Identify which cell holds the provided text, then report its (X, Y) central coordinate. 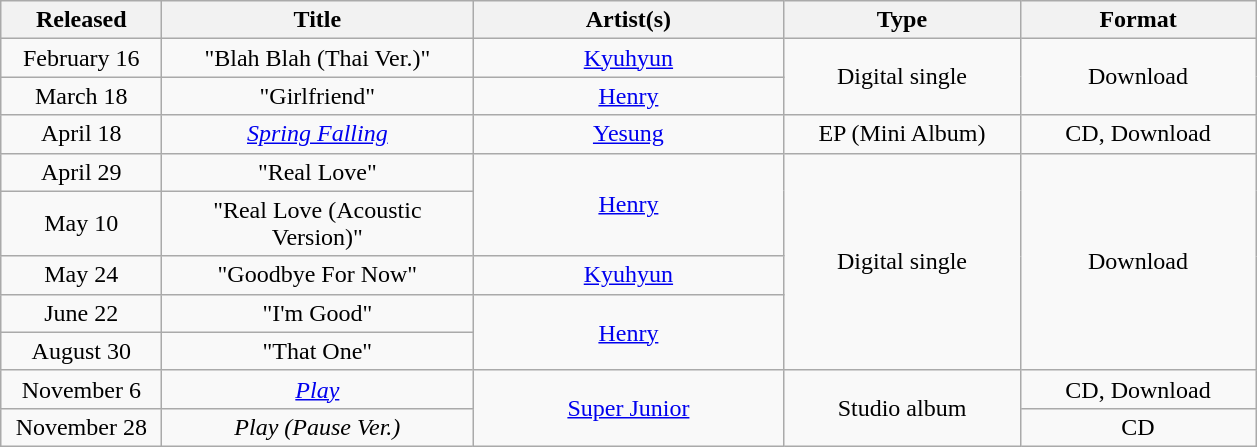
November 6 (82, 389)
August 30 (82, 351)
"Real Love (Acoustic Version)" (318, 224)
Play (318, 389)
February 16 (82, 58)
CD (1138, 427)
"I'm Good" (318, 313)
"That One" (318, 351)
Play (Pause Ver.) (318, 427)
April 29 (82, 172)
Artist(s) (628, 20)
March 18 (82, 96)
Spring Falling (318, 134)
Super Junior (628, 408)
"Real Love" (318, 172)
November 28 (82, 427)
"Girlfriend" (318, 96)
EP (Mini Album) (902, 134)
"Blah Blah (Thai Ver.)" (318, 58)
Studio album (902, 408)
Type (902, 20)
May 24 (82, 275)
Format (1138, 20)
June 22 (82, 313)
May 10 (82, 224)
Title (318, 20)
Yesung (628, 134)
Released (82, 20)
April 18 (82, 134)
"Goodbye For Now" (318, 275)
